Output the [x, y] coordinate of the center of the cell containing the given text.  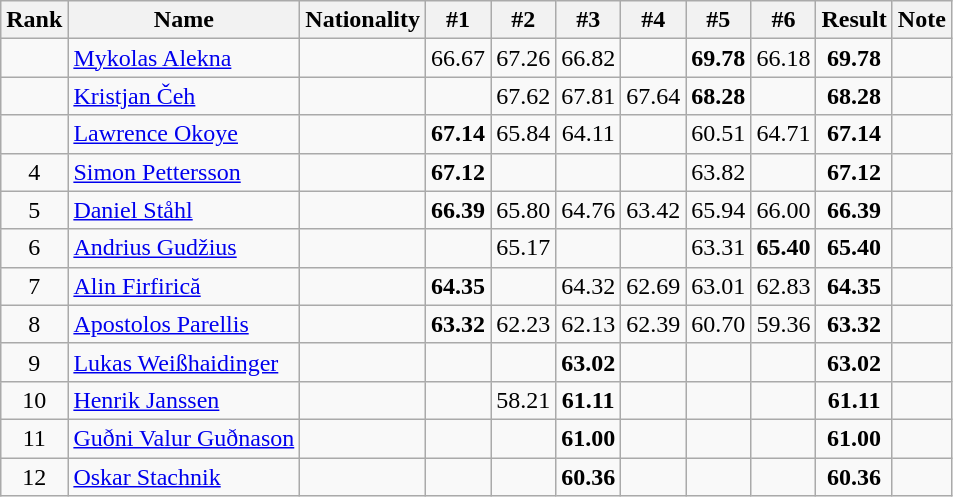
Lawrence Okoye [184, 134]
64.71 [784, 134]
66.00 [784, 210]
11 [34, 438]
62.39 [654, 324]
62.13 [588, 324]
5 [34, 210]
Kristjan Čeh [184, 96]
Note [922, 20]
63.42 [654, 210]
#2 [524, 20]
63.31 [718, 248]
63.01 [718, 286]
Simon Pettersson [184, 172]
Oskar Stachnik [184, 477]
66.18 [784, 58]
67.64 [654, 96]
58.21 [524, 400]
62.83 [784, 286]
Rank [34, 20]
Result [854, 20]
Andrius Gudžius [184, 248]
#4 [654, 20]
4 [34, 172]
Nationality [363, 20]
67.62 [524, 96]
65.84 [524, 134]
7 [34, 286]
64.11 [588, 134]
64.76 [588, 210]
Apostolos Parellis [184, 324]
#1 [458, 20]
8 [34, 324]
63.82 [718, 172]
67.26 [524, 58]
9 [34, 362]
6 [34, 248]
65.94 [718, 210]
64.32 [588, 286]
#5 [718, 20]
12 [34, 477]
66.82 [588, 58]
#3 [588, 20]
#6 [784, 20]
Guðni Valur Guðnason [184, 438]
Daniel Ståhl [184, 210]
66.67 [458, 58]
60.70 [718, 324]
Name [184, 20]
59.36 [784, 324]
Henrik Janssen [184, 400]
67.81 [588, 96]
65.80 [524, 210]
Mykolas Alekna [184, 58]
65.17 [524, 248]
60.51 [718, 134]
62.69 [654, 286]
Alin Firfirică [184, 286]
Lukas Weißhaidinger [184, 362]
62.23 [524, 324]
10 [34, 400]
